Pinpoint the cell where the given text exists, returning its [X, Y] midpoint coordinate. 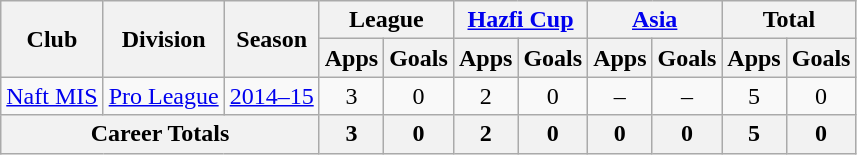
Career Totals [160, 134]
Hazfi Cup [520, 20]
Naft MIS [52, 96]
Division [164, 39]
Asia [655, 20]
Club [52, 39]
Pro League [164, 96]
Season [272, 39]
Total [789, 20]
League [386, 20]
2014–15 [272, 96]
